Detect which cell encompasses the target text, then output its (x, y) center coordinate. 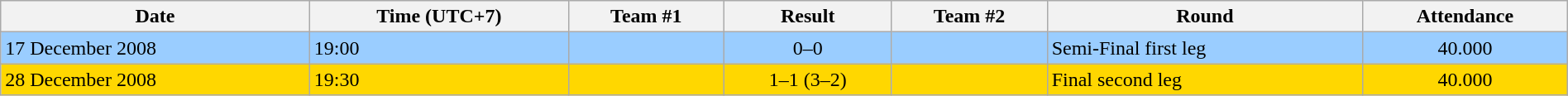
19:30 (438, 79)
Team #1 (646, 17)
Semi-Final first leg (1204, 48)
Round (1204, 17)
19:00 (438, 48)
Team #2 (969, 17)
Time (UTC+7) (438, 17)
Result (807, 17)
1–1 (3–2) (807, 79)
0–0 (807, 48)
Date (155, 17)
Attendance (1465, 17)
28 December 2008 (155, 79)
17 December 2008 (155, 48)
Final second leg (1204, 79)
